Return [X, Y] of the center of cell containing provided text 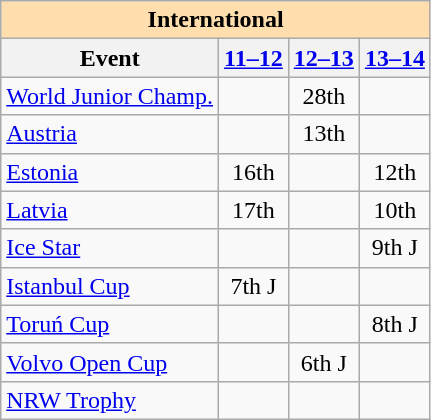
International [216, 20]
Toruń Cup [110, 324]
Istanbul Cup [110, 286]
9th J [394, 248]
17th [254, 210]
12th [394, 172]
Volvo Open Cup [110, 362]
6th J [324, 362]
10th [394, 210]
Austria [110, 134]
12–13 [324, 58]
13–14 [394, 58]
World Junior Champ. [110, 96]
Estonia [110, 172]
Event [110, 58]
13th [324, 134]
28th [324, 96]
8th J [394, 324]
7th J [254, 286]
Latvia [110, 210]
NRW Trophy [110, 400]
11–12 [254, 58]
Ice Star [110, 248]
16th [254, 172]
